Return the [X, Y] coordinate for the center point of the cell that contains the specified text.  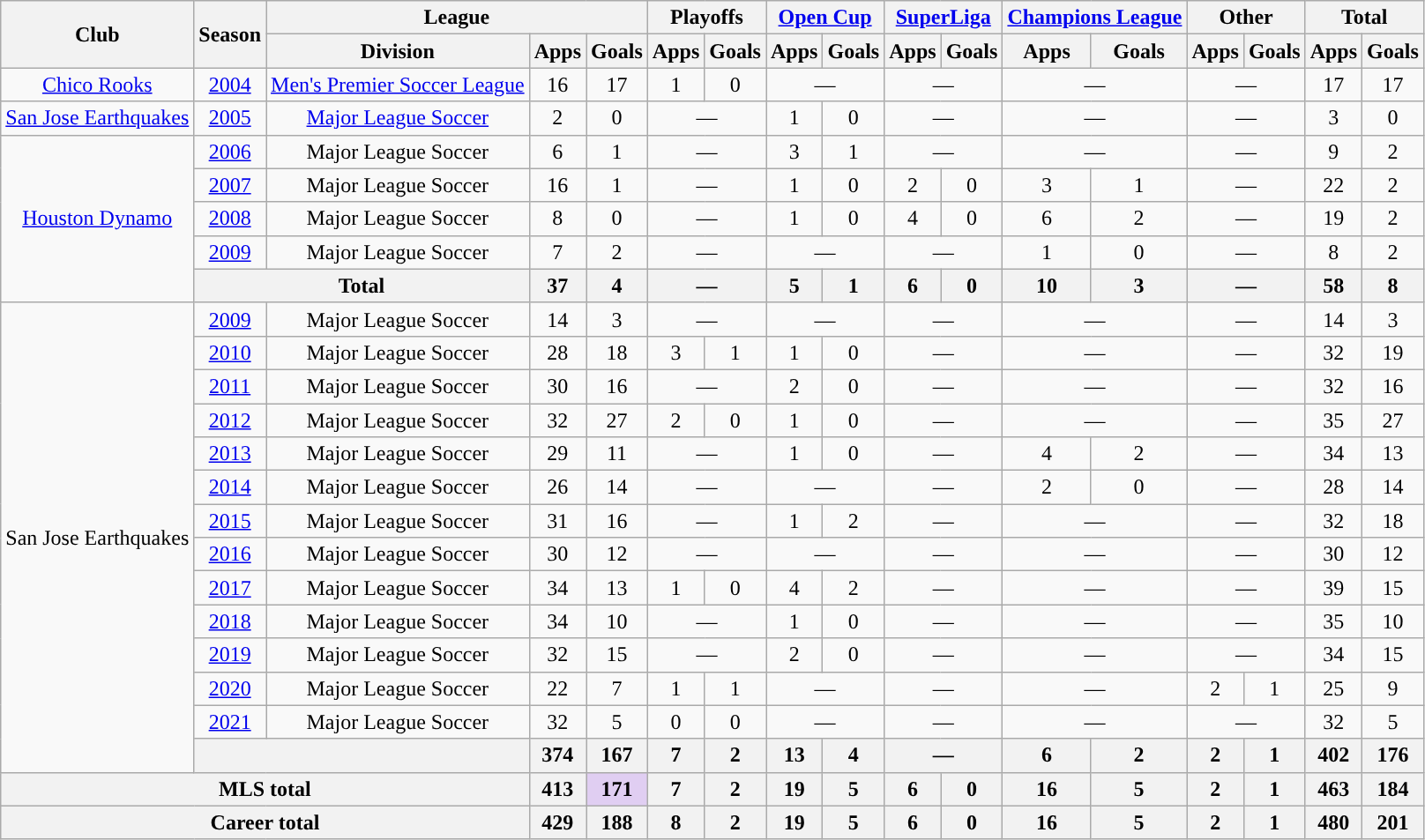
413 [557, 789]
2011 [230, 386]
2004 [230, 85]
MLS total [265, 789]
Other [1246, 18]
2020 [230, 688]
25 [1333, 688]
374 [557, 755]
402 [1333, 755]
SuperLiga [944, 18]
167 [617, 755]
2008 [230, 219]
58 [1333, 286]
11 [617, 454]
2007 [230, 185]
37 [557, 286]
171 [617, 789]
Career total [265, 822]
2021 [230, 722]
Division [399, 51]
2017 [230, 588]
2010 [230, 353]
2014 [230, 487]
176 [1393, 755]
480 [1333, 822]
2018 [230, 621]
39 [1333, 588]
2015 [230, 521]
2005 [230, 118]
463 [1333, 789]
Men's Premier Soccer League [399, 85]
Playoffs [706, 18]
2006 [230, 152]
184 [1393, 789]
Champions League [1095, 18]
Chico Rooks [97, 85]
2016 [230, 554]
2019 [230, 655]
Houston Dynamo [97, 219]
Open Cup [824, 18]
2012 [230, 420]
29 [557, 454]
201 [1393, 822]
2013 [230, 454]
Club [97, 34]
31 [557, 521]
26 [557, 487]
League [457, 18]
429 [557, 822]
188 [617, 822]
Season [230, 34]
